Return the [X, Y] coordinate for the center point of the cell that contains the specified text.  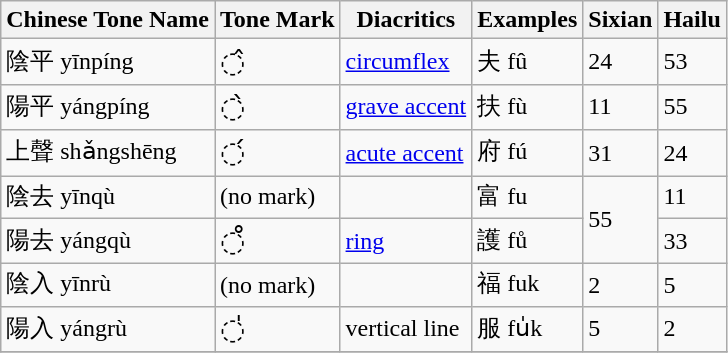
Diacritics [406, 20]
服 fu̍k [528, 329]
陽平 yángpíng [108, 107]
陰去 yīnqù [108, 198]
府 fú [528, 153]
◌́ [277, 153]
◌̍ [277, 329]
◌̂ [277, 62]
夫 fû [528, 62]
Tone Mark [277, 20]
◌̀ [277, 107]
◌̊ [277, 241]
grave accent [406, 107]
53 [692, 62]
Examples [528, 20]
陽入 yángrù [108, 329]
acute accent [406, 153]
陰平 yīnpíng [108, 62]
陽去 yángqù [108, 241]
Sixian [620, 20]
護 fů [528, 241]
31 [620, 153]
33 [692, 241]
Chinese Tone Name [108, 20]
富 fu [528, 198]
陰入 yīnrù [108, 286]
扶 fù [528, 107]
福 fuk [528, 286]
Hailu [692, 20]
circumflex [406, 62]
上聲 shǎngshēng [108, 153]
vertical line [406, 329]
ring [406, 241]
